Output the [x, y] coordinate of the center of the cell containing the given text.  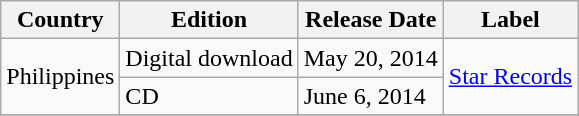
Release Date [370, 20]
CD [209, 96]
Star Records [510, 77]
Edition [209, 20]
May 20, 2014 [370, 58]
June 6, 2014 [370, 96]
Digital download [209, 58]
Country [60, 20]
Label [510, 20]
Philippines [60, 77]
